From the cell containing the given text, extract its center point as (X, Y) coordinate. 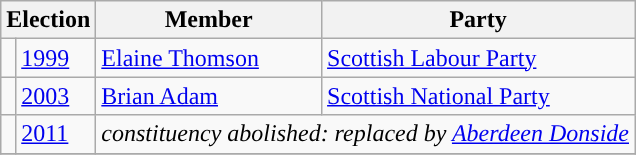
Member (209, 20)
Scottish Labour Party (478, 58)
Party (478, 20)
2011 (56, 134)
Scottish National Party (478, 96)
2003 (56, 96)
constituency abolished: replaced by Aberdeen Donside (366, 134)
1999 (56, 58)
Elaine Thomson (209, 58)
Election (48, 20)
Brian Adam (209, 96)
